Capture the cell that displays the provided text and extract its (x, y) central coordinate. 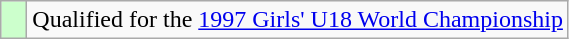
Qualified for the 1997 Girls' U18 World Championship (298, 20)
